For the text-containing cell, return its midpoint in (x, y) coordinate format. 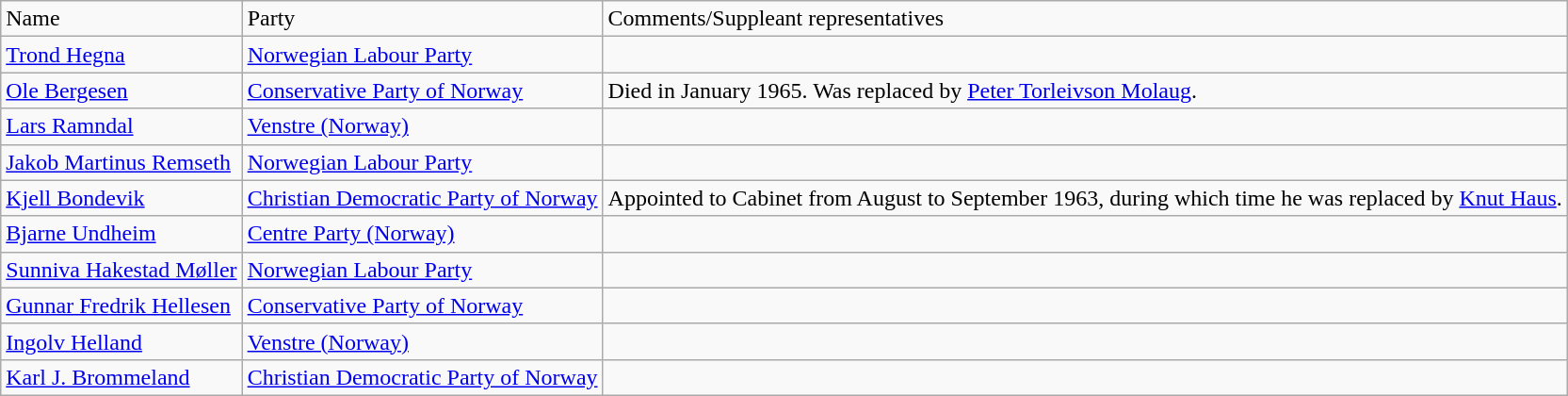
Ole Bergesen (121, 91)
Ingolv Helland (121, 341)
Trond Hegna (121, 55)
Bjarne Undheim (121, 234)
Karl J. Brommeland (121, 377)
Sunniva Hakestad Møller (121, 270)
Party (422, 19)
Died in January 1965. Was replaced by Peter Torleivson Molaug. (1085, 91)
Jakob Martinus Remseth (121, 162)
Kjell Bondevik (121, 198)
Name (121, 19)
Gunnar Fredrik Hellesen (121, 305)
Centre Party (Norway) (422, 234)
Appointed to Cabinet from August to September 1963, during which time he was replaced by Knut Haus. (1085, 198)
Comments/Suppleant representatives (1085, 19)
Lars Ramndal (121, 126)
